Scan for the cell matching the given text and deliver its [X, Y] coordinate at center. 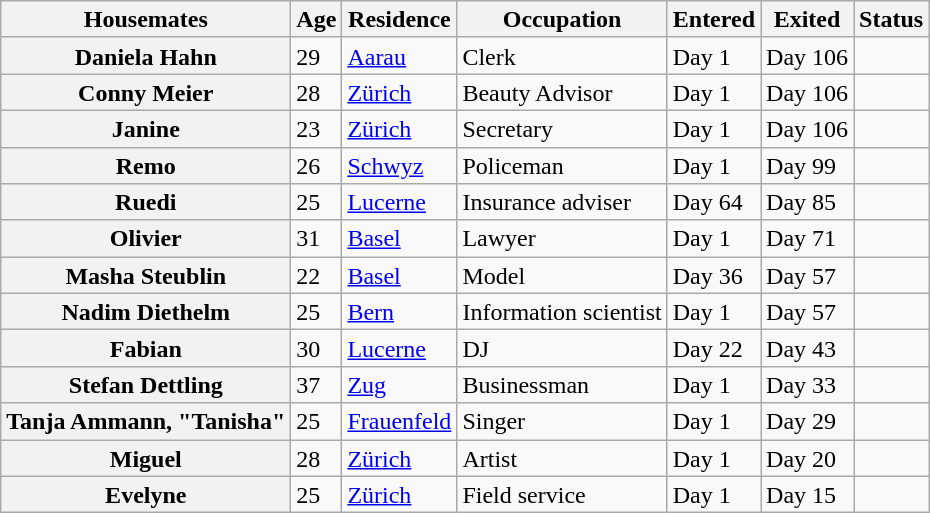
Ruedi [146, 202]
22 [316, 276]
30 [316, 348]
Day 20 [808, 458]
Residence [400, 20]
Schwyz [400, 166]
Secretary [562, 128]
Stefan Dettling [146, 384]
29 [316, 56]
Tanja Ammann, "Tanisha" [146, 422]
Field service [562, 494]
Fabian [146, 348]
Olivier [146, 238]
31 [316, 238]
Entered [714, 20]
Nadim Diethelm [146, 312]
Miguel [146, 458]
Lawyer [562, 238]
Day 43 [808, 348]
Daniela Hahn [146, 56]
Businessman [562, 384]
Status [892, 20]
Singer [562, 422]
Conny Meier [146, 92]
Model [562, 276]
Frauenfeld [400, 422]
Policeman [562, 166]
Day 71 [808, 238]
Evelyne [146, 494]
Zug [400, 384]
Day 99 [808, 166]
Beauty Advisor [562, 92]
Age [316, 20]
23 [316, 128]
Day 29 [808, 422]
Exited [808, 20]
Clerk [562, 56]
Day 33 [808, 384]
Day 85 [808, 202]
Remo [146, 166]
DJ [562, 348]
Day 22 [714, 348]
Day 64 [714, 202]
Insurance adviser [562, 202]
26 [316, 166]
Artist [562, 458]
Aarau [400, 56]
Masha Steublin [146, 276]
Janine [146, 128]
37 [316, 384]
Housemates [146, 20]
Day 36 [714, 276]
Information scientist [562, 312]
Occupation [562, 20]
Day 15 [808, 494]
Bern [400, 312]
